Locate the cell with the specified text and output its (x, y) center coordinate. 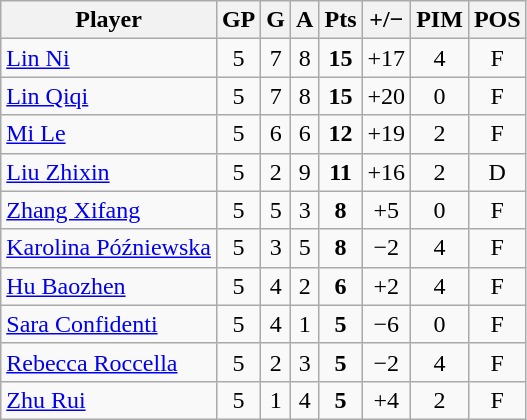
11 (340, 172)
Sara Confidenti (109, 324)
POS (497, 20)
Player (109, 20)
+5 (386, 210)
Mi Le (109, 134)
D (497, 172)
Zhu Rui (109, 400)
+/− (386, 20)
Lin Ni (109, 58)
Lin Qiqi (109, 96)
12 (340, 134)
+2 (386, 286)
9 (305, 172)
GP (238, 20)
+20 (386, 96)
G (276, 20)
Rebecca Roccella (109, 362)
Hu Baozhen (109, 286)
+17 (386, 58)
+16 (386, 172)
+19 (386, 134)
Pts (340, 20)
Liu Zhixin (109, 172)
−6 (386, 324)
PIM (440, 20)
A (305, 20)
+4 (386, 400)
Karolina Późniewska (109, 248)
Zhang Xifang (109, 210)
